For the text-containing cell, return its midpoint in (X, Y) coordinate format. 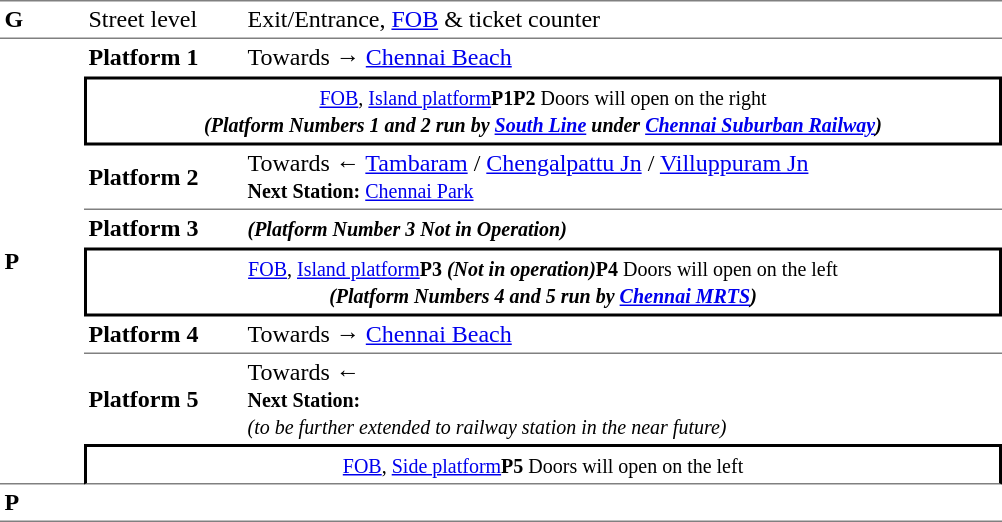
Platform 3 (164, 229)
G (42, 20)
Platform 4 (164, 335)
Platform 2 (164, 178)
Towards ← Tambaram / Chengalpattu Jn / Villuppuram JnNext Station: Chennai Park (622, 178)
Street level (164, 20)
FOB, Island platformP3 (Not in operation)P4 Doors will open on the left(Platform Numbers 4 and 5 run by Chennai MRTS) (543, 282)
Towards ← Next Station: (to be further extended to railway station in the near future) (622, 399)
Platform 5 (164, 399)
Exit/Entrance, FOB & ticket counter (622, 20)
FOB, Island platformP1P2 Doors will open on the right(Platform Numbers 1 and 2 run by South Line under Chennai Suburban Railway) (543, 110)
Platform 1 (164, 58)
FOB, Side platformP5 Doors will open on the left (543, 464)
(Platform Number 3 Not in Operation) (622, 229)
